Detect which cell encompasses the target text, then output its (X, Y) center coordinate. 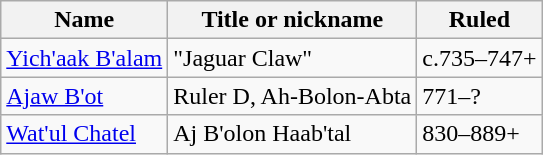
Title or nickname (292, 20)
Ruled (480, 20)
Ruler D, Ah-Bolon-Abta (292, 96)
Aj B'olon Haab'tal (292, 134)
Wat'ul Chatel (84, 134)
771–? (480, 96)
Name (84, 20)
c.735–747+ (480, 58)
"Jaguar Claw" (292, 58)
830–889+ (480, 134)
Yich'aak B'alam (84, 58)
Ajaw B'ot (84, 96)
